Search for the cell housing the specified text and yield its (x, y) center coordinate. 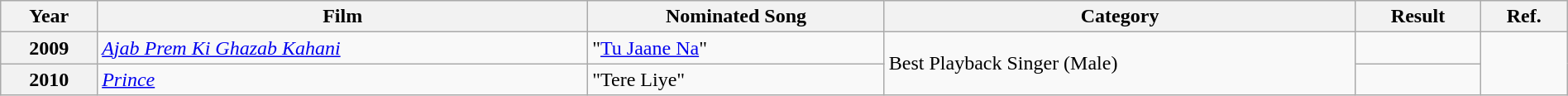
Nominated Song (736, 17)
"Tere Liye" (736, 79)
Year (50, 17)
"Tu Jaane Na" (736, 48)
Result (1417, 17)
Ref. (1523, 17)
Film (342, 17)
Ajab Prem Ki Ghazab Kahani (342, 48)
2009 (50, 48)
Best Playback Singer (Male) (1120, 64)
Prince (342, 79)
Category (1120, 17)
2010 (50, 79)
